Return the [x, y] coordinate for the center point of the cell that contains the specified text.  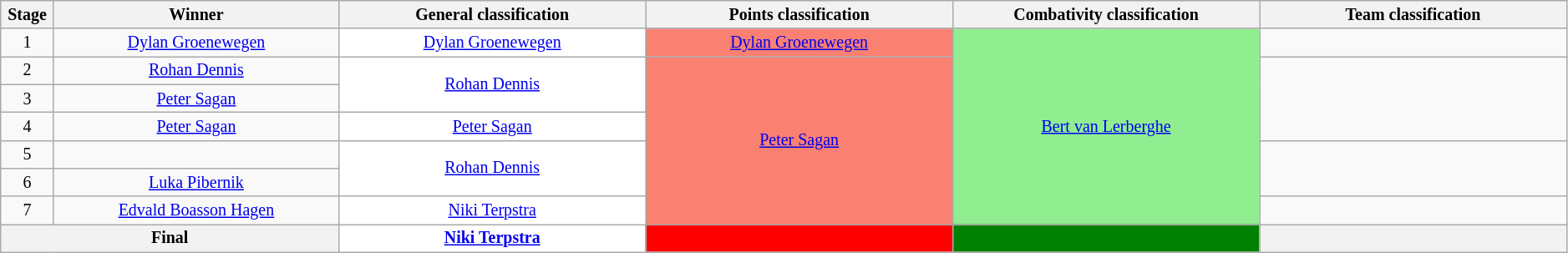
Points classification [799, 15]
Combativity classification [1106, 15]
2 [28, 70]
General classification [493, 15]
Bert van Lerberghe [1106, 127]
7 [28, 210]
3 [28, 99]
6 [28, 182]
Team classification [1413, 15]
Final [170, 239]
5 [28, 154]
Luka Pibernik [195, 182]
Winner [195, 15]
Edvald Boasson Hagen [195, 210]
4 [28, 127]
Stage [28, 15]
1 [28, 43]
